Detect which cell encompasses the target text, then output its [X, Y] center coordinate. 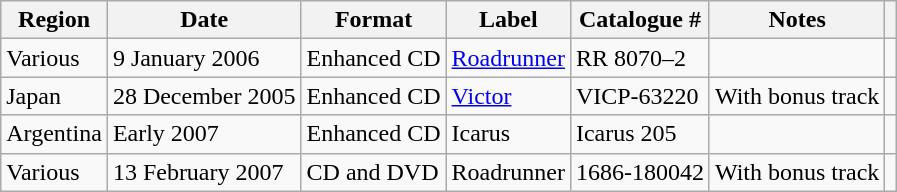
Notes [796, 20]
1686-180042 [640, 172]
13 February 2007 [204, 172]
Icarus 205 [640, 134]
RR 8070–2 [640, 58]
Region [54, 20]
Date [204, 20]
VICP-63220 [640, 96]
Argentina [54, 134]
Label [508, 20]
9 January 2006 [204, 58]
CD and DVD [374, 172]
28 December 2005 [204, 96]
Icarus [508, 134]
Early 2007 [204, 134]
Japan [54, 96]
Victor [508, 96]
Format [374, 20]
Catalogue # [640, 20]
